Output the (x, y) coordinate of the center of the cell containing the given text.  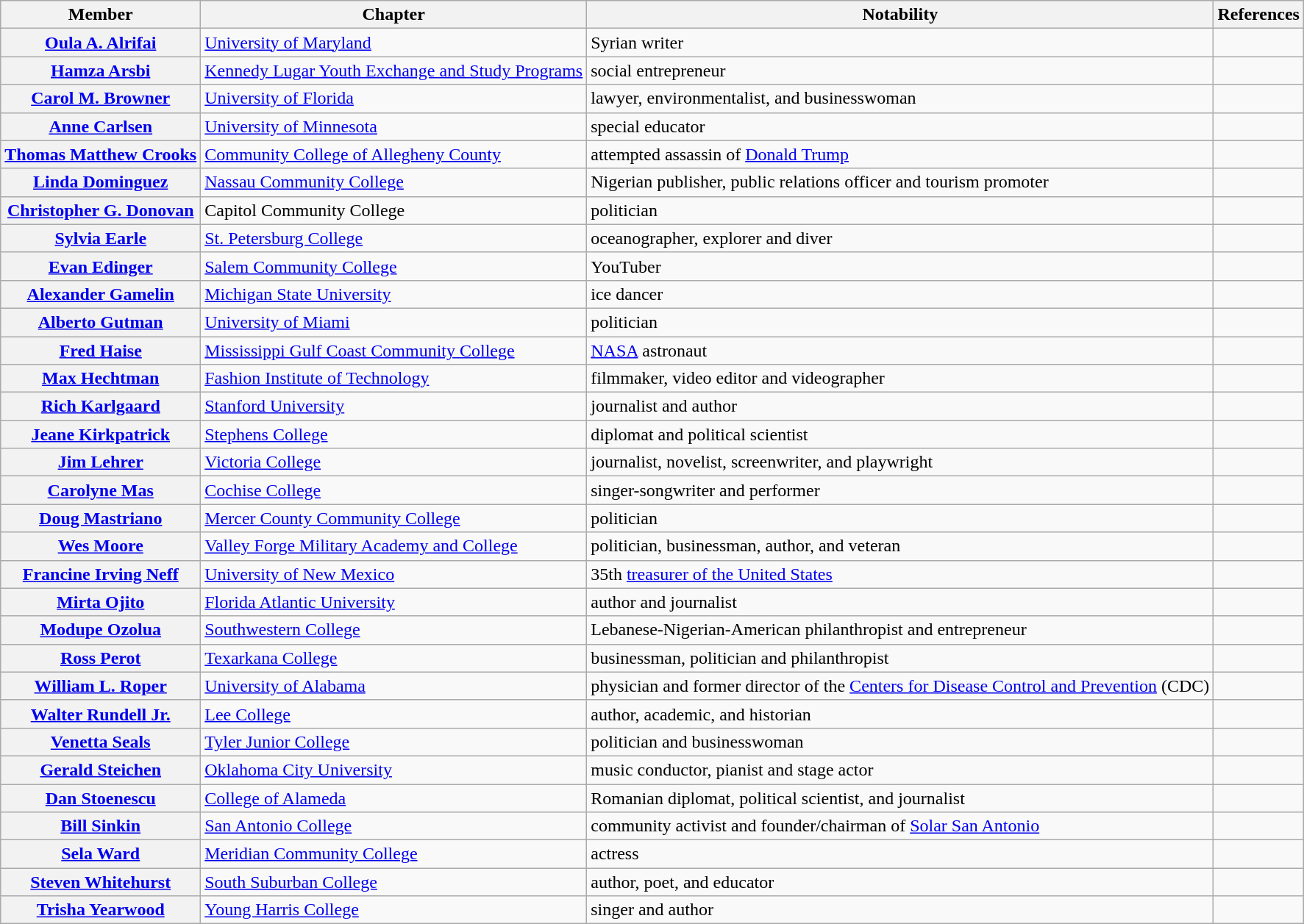
Meridian Community College (394, 854)
University of New Mexico (394, 574)
William L. Roper (101, 686)
Bill Sinkin (101, 826)
Walter Rundell Jr. (101, 714)
Oula A. Alrifai (101, 43)
Valley Forge Military Academy and College (394, 546)
politician, businessman, author, and veteran (900, 546)
ice dancer (900, 294)
Southwestern College (394, 630)
Thomas Matthew Crooks (101, 154)
filmmaker, video editor and videographer (900, 379)
Salem Community College (394, 266)
Nigerian publisher, public relations officer and tourism promoter (900, 182)
community activist and founder/chairman of Solar San Antonio (900, 826)
Francine Irving Neff (101, 574)
Syrian writer (900, 43)
Christopher G. Donovan (101, 210)
Victoria College (394, 462)
35th treasurer of the United States (900, 574)
singer-songwriter and performer (900, 490)
Fred Haise (101, 351)
music conductor, pianist and stage actor (900, 770)
Michigan State University (394, 294)
YouTuber (900, 266)
author, academic, and historian (900, 714)
Romanian diplomat, political scientist, and journalist (900, 798)
Capitol Community College (394, 210)
Stephens College (394, 434)
Sela Ward (101, 854)
journalist, novelist, screenwriter, and playwright (900, 462)
College of Alameda (394, 798)
Florida Atlantic University (394, 602)
Mississippi Gulf Coast Community College (394, 351)
Modupe Ozolua (101, 630)
Gerald Steichen (101, 770)
Fashion Institute of Technology (394, 379)
University of Miami (394, 322)
diplomat and political scientist (900, 434)
actress (900, 854)
Evan Edinger (101, 266)
Carolyne Mas (101, 490)
Texarkana College (394, 658)
Alexander Gamelin (101, 294)
South Suburban College (394, 882)
Kennedy Lugar Youth Exchange and Study Programs (394, 71)
journalist and author (900, 407)
Alberto Gutman (101, 322)
physician and former director of the Centers for Disease Control and Prevention (CDC) (900, 686)
University of Minnesota (394, 126)
oceanographer, explorer and diver (900, 238)
References (1259, 15)
St. Petersburg College (394, 238)
Tyler Junior College (394, 742)
special educator (900, 126)
Linda Dominguez (101, 182)
Mercer County Community College (394, 518)
Wes Moore (101, 546)
San Antonio College (394, 826)
Jeane Kirkpatrick (101, 434)
Steven Whitehurst (101, 882)
Mirta Ojito (101, 602)
Nassau Community College (394, 182)
Cochise College (394, 490)
Hamza Arsbi (101, 71)
singer and author (900, 910)
University of Maryland (394, 43)
Community College of Allegheny County (394, 154)
Rich Karlgaard (101, 407)
Anne Carlsen (101, 126)
Stanford University (394, 407)
Young Harris College (394, 910)
Venetta Seals (101, 742)
politician and businesswoman (900, 742)
attempted assassin of Donald Trump (900, 154)
Notability (900, 15)
Max Hechtman (101, 379)
Oklahoma City University (394, 770)
Carol M. Browner (101, 99)
Trisha Yearwood (101, 910)
Doug Mastriano (101, 518)
author, poet, and educator (900, 882)
lawyer, environmentalist, and businesswoman (900, 99)
Member (101, 15)
NASA astronaut (900, 351)
Sylvia Earle (101, 238)
Ross Perot (101, 658)
Lee College (394, 714)
Lebanese-Nigerian-American philanthropist and entrepreneur (900, 630)
University of Florida (394, 99)
University of Alabama (394, 686)
Dan Stoenescu (101, 798)
social entrepreneur (900, 71)
Chapter (394, 15)
businessman, politician and philanthropist (900, 658)
Jim Lehrer (101, 462)
author and journalist (900, 602)
